For the text-containing cell, return its midpoint in (x, y) coordinate format. 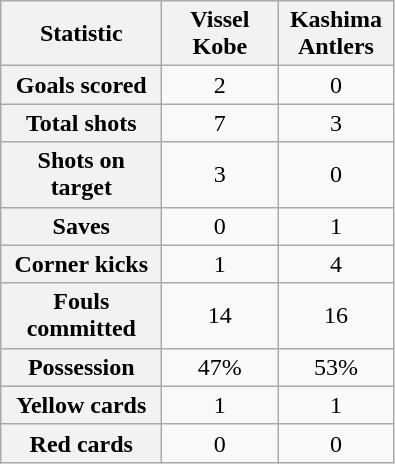
14 (220, 316)
Corner kicks (82, 264)
Yellow cards (82, 405)
Saves (82, 226)
16 (336, 316)
Kashima Antlers (336, 34)
53% (336, 367)
Goals scored (82, 85)
Possession (82, 367)
Vissel Kobe (220, 34)
Red cards (82, 443)
Fouls committed (82, 316)
Total shots (82, 123)
4 (336, 264)
47% (220, 367)
Statistic (82, 34)
2 (220, 85)
7 (220, 123)
Shots on target (82, 174)
